Detect which cell encompasses the target text, then output its (X, Y) center coordinate. 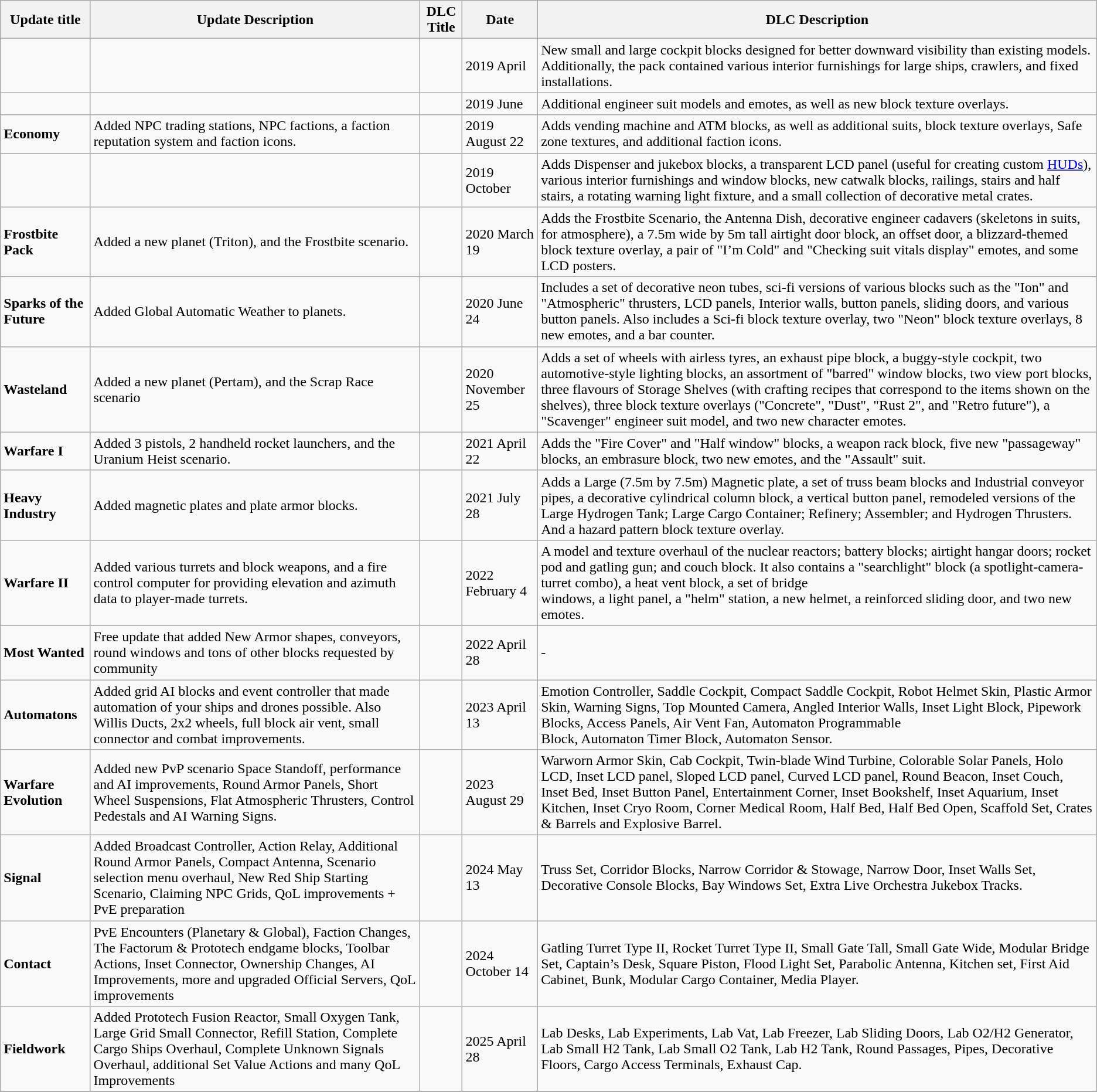
2019 August 22 (500, 134)
Additional engineer suit models and emotes, as well as new block texture overlays. (817, 104)
Warfare II (46, 583)
2025 April 28 (500, 1049)
Added various turrets and block weapons, and a fire control computer for providing elevation and azimuth data to player-made turrets. (255, 583)
Wasteland (46, 389)
DLC Title (441, 20)
Added magnetic plates and plate armor blocks. (255, 505)
Sparks of the Future (46, 312)
Free update that added New Armor shapes, conveyors, round windows and tons of other blocks requested by community (255, 652)
Fieldwork (46, 1049)
Contact (46, 964)
Added a new planet (Triton), and the Frostbite scenario. (255, 241)
Most Wanted (46, 652)
2024 October 14 (500, 964)
Added 3 pistols, 2 handheld rocket launchers, and the Uranium Heist scenario. (255, 451)
Added NPC trading stations, NPC factions, a faction reputation system and faction icons. (255, 134)
2022 February 4 (500, 583)
2019 April (500, 66)
Frostbite Pack (46, 241)
2019 October (500, 180)
2023 April 13 (500, 715)
Update Description (255, 20)
2020 November 25 (500, 389)
Date (500, 20)
2023 August 29 (500, 792)
Signal (46, 878)
Automatons (46, 715)
Update title (46, 20)
Added Global Automatic Weather to planets. (255, 312)
2024 May 13 (500, 878)
Economy (46, 134)
2021 April 22 (500, 451)
2022 April 28 (500, 652)
Adds vending machine and ATM blocks, as well as additional suits, block texture overlays, Safe zone textures, and additional faction icons. (817, 134)
Added a new planet (Pertam), and the Scrap Race scenario (255, 389)
2020 June 24 (500, 312)
Heavy Industry (46, 505)
- (817, 652)
2019 June (500, 104)
Warfare Evolution (46, 792)
2021 July 28 (500, 505)
2020 March 19 (500, 241)
DLC Description (817, 20)
Warfare I (46, 451)
